Determine the (x, y) coordinate at the center of the cell enclosing the given text.  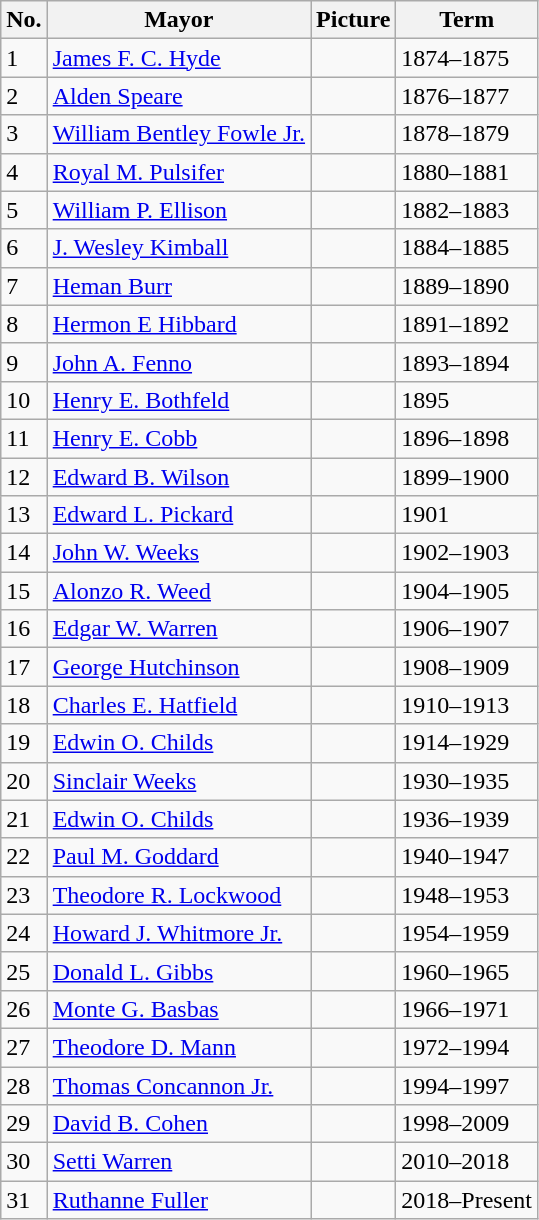
1880–1881 (467, 172)
19 (24, 743)
1902–1903 (467, 553)
1878–1879 (467, 134)
Edward L. Pickard (178, 515)
Theodore R. Lockwood (178, 895)
14 (24, 553)
Royal M. Pulsifer (178, 172)
18 (24, 705)
Theodore D. Mann (178, 1047)
28 (24, 1085)
12 (24, 477)
6 (24, 248)
Donald L. Gibbs (178, 971)
4 (24, 172)
Heman Burr (178, 286)
1891–1892 (467, 324)
1940–1947 (467, 857)
1884–1885 (467, 248)
10 (24, 400)
Edward B. Wilson (178, 477)
1972–1994 (467, 1047)
11 (24, 438)
1 (24, 58)
31 (24, 1200)
1930–1935 (467, 781)
1882–1883 (467, 210)
27 (24, 1047)
5 (24, 210)
Paul M. Goddard (178, 857)
1954–1959 (467, 933)
2018–Present (467, 1200)
17 (24, 667)
1895 (467, 400)
9 (24, 362)
1896–1898 (467, 438)
Setti Warren (178, 1162)
1948–1953 (467, 895)
1994–1997 (467, 1085)
16 (24, 629)
Hermon E Hibbard (178, 324)
David B. Cohen (178, 1124)
John W. Weeks (178, 553)
1966–1971 (467, 1009)
1998–2009 (467, 1124)
1906–1907 (467, 629)
Monte G. Basbas (178, 1009)
1901 (467, 515)
No. (24, 20)
1960–1965 (467, 971)
30 (24, 1162)
1914–1929 (467, 743)
8 (24, 324)
1874–1875 (467, 58)
1899–1900 (467, 477)
22 (24, 857)
Alonzo R. Weed (178, 591)
John A. Fenno (178, 362)
20 (24, 781)
1908–1909 (467, 667)
1876–1877 (467, 96)
William P. Ellison (178, 210)
Charles E. Hatfield (178, 705)
7 (24, 286)
William Bentley Fowle Jr. (178, 134)
29 (24, 1124)
25 (24, 971)
James F. C. Hyde (178, 58)
Henry E. Bothfeld (178, 400)
Ruthanne Fuller (178, 1200)
Alden Speare (178, 96)
Edgar W. Warren (178, 629)
J. Wesley Kimball (178, 248)
24 (24, 933)
1904–1905 (467, 591)
Howard J. Whitmore Jr. (178, 933)
1893–1894 (467, 362)
15 (24, 591)
26 (24, 1009)
3 (24, 134)
21 (24, 819)
1910–1913 (467, 705)
George Hutchinson (178, 667)
2 (24, 96)
13 (24, 515)
Mayor (178, 20)
Sinclair Weeks (178, 781)
Picture (354, 20)
Thomas Concannon Jr. (178, 1085)
23 (24, 895)
Henry E. Cobb (178, 438)
Term (467, 20)
2010–2018 (467, 1162)
1889–1890 (467, 286)
1936–1939 (467, 819)
